For the text-containing cell, return its midpoint in [X, Y] coordinate format. 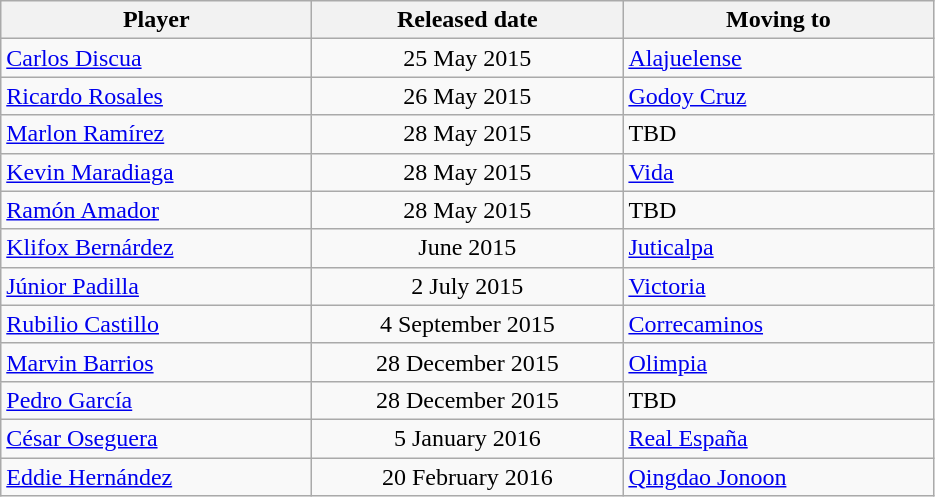
Kevin Maradiaga [156, 172]
Real España [778, 438]
Marlon Ramírez [156, 134]
Pedro García [156, 400]
Carlos Discua [156, 58]
4 September 2015 [468, 324]
5 January 2016 [468, 438]
June 2015 [468, 248]
César Oseguera [156, 438]
Rubilio Castillo [156, 324]
Juticalpa [778, 248]
Marvin Barrios [156, 362]
25 May 2015 [468, 58]
Alajuelense [778, 58]
Júnior Padilla [156, 286]
Olimpia [778, 362]
Ramón Amador [156, 210]
Moving to [778, 20]
Klifox Bernárdez [156, 248]
Vida [778, 172]
20 February 2016 [468, 477]
Correcaminos [778, 324]
26 May 2015 [468, 96]
Player [156, 20]
Ricardo Rosales [156, 96]
Eddie Hernández [156, 477]
Qingdao Jonoon [778, 477]
Godoy Cruz [778, 96]
2 July 2015 [468, 286]
Released date [468, 20]
Victoria [778, 286]
